Find where the given text appears and provide that cell's center as (X, Y) coordinate. 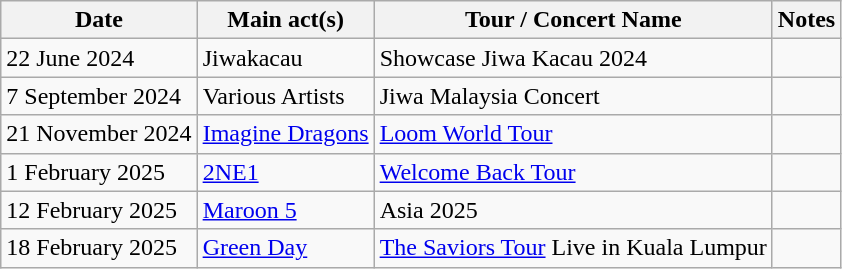
Green Day (286, 248)
12 February 2025 (99, 210)
Jiwa Malaysia Concert (573, 96)
Loom World Tour (573, 134)
Maroon 5 (286, 210)
Welcome Back Tour (573, 172)
Notes (806, 20)
22 June 2024 (99, 58)
7 September 2024 (99, 96)
Date (99, 20)
1 February 2025 (99, 172)
Main act(s) (286, 20)
Various Artists (286, 96)
Asia 2025 (573, 210)
The Saviors Tour Live in Kuala Lumpur (573, 248)
2NE1 (286, 172)
Jiwakacau (286, 58)
18 February 2025 (99, 248)
Tour / Concert Name (573, 20)
21 November 2024 (99, 134)
Imagine Dragons (286, 134)
Showcase Jiwa Kacau 2024 (573, 58)
